Search for the cell housing the specified text and yield its (x, y) center coordinate. 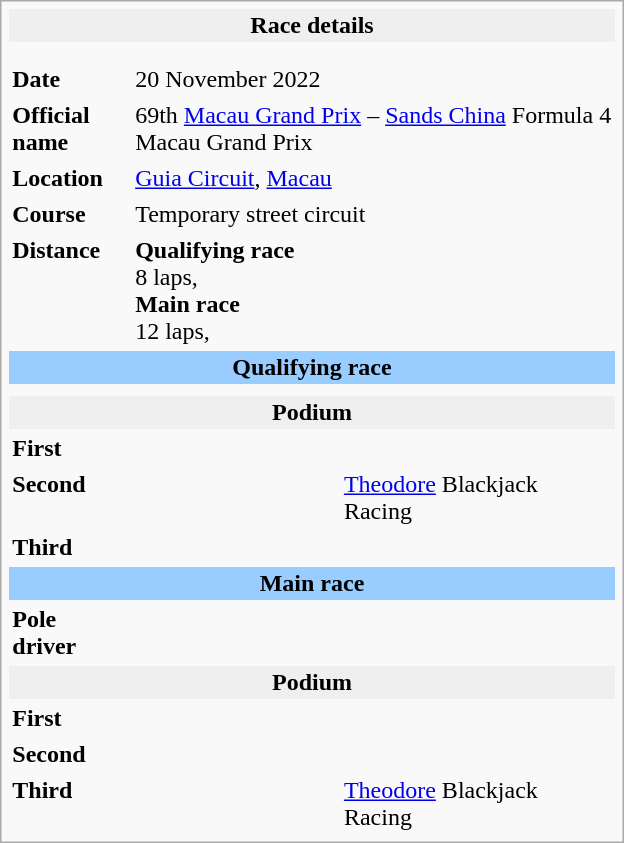
Course (69, 214)
Pole driver (69, 633)
Guia Circuit, Macau (374, 178)
Qualifying race (312, 368)
Date (69, 80)
69th Macau Grand Prix – Sands China Formula 4 Macau Grand Prix (374, 129)
Qualifying race8 laps, Main race12 laps, (374, 291)
Main race (312, 584)
Official name (69, 129)
Temporary street circuit (374, 214)
Location (69, 178)
Race details (312, 26)
20 November 2022 (235, 80)
Distance (69, 291)
